Determine the (x, y) coordinate at the center of the cell enclosing the given text.  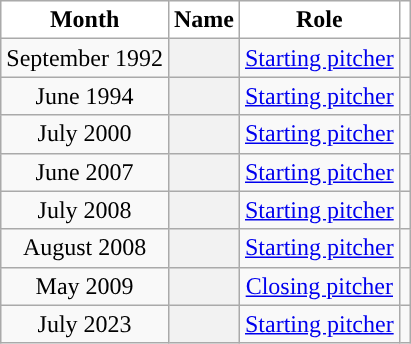
May 2009 (85, 286)
Role (319, 20)
July 2023 (85, 324)
Closing pitcher (319, 286)
June 2007 (85, 172)
August 2008 (85, 248)
Name (204, 20)
July 2008 (85, 210)
Month (85, 20)
September 1992 (85, 58)
June 1994 (85, 96)
July 2000 (85, 134)
